Pinpoint the cell where the given text exists, returning its (X, Y) midpoint coordinate. 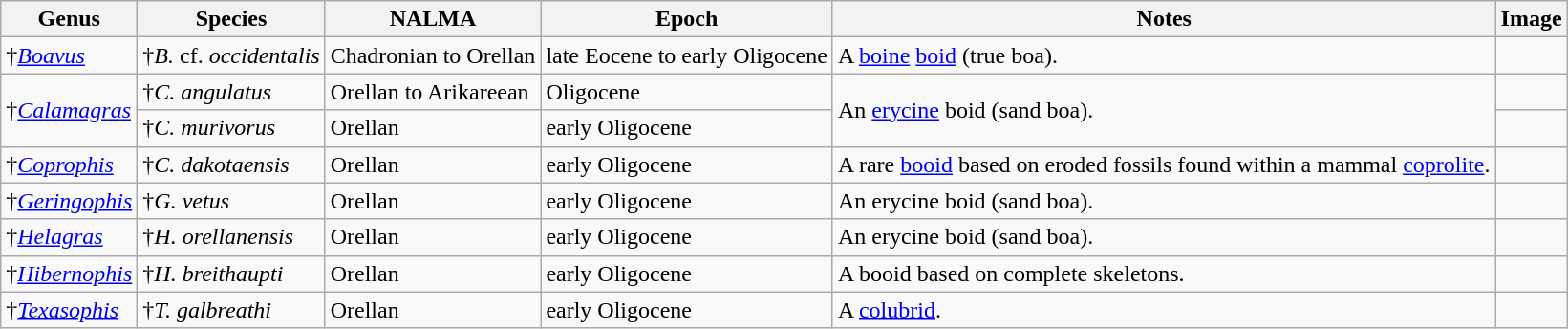
†Helagras (69, 237)
Chadronian to Orellan (433, 55)
†Geringophis (69, 201)
†H. breithaupti (231, 274)
A boine boid (true boa). (1164, 55)
A colubrid. (1164, 310)
†G. vetus (231, 201)
†C. dakotaensis (231, 164)
Oligocene (687, 92)
Genus (69, 19)
Orellan to Arikareean (433, 92)
Epoch (687, 19)
late Eocene to early Oligocene (687, 55)
A rare booid based on eroded fossils found within a mammal coprolite. (1164, 164)
†Texasophis (69, 310)
†T. galbreathi (231, 310)
†H. orellanensis (231, 237)
†B. cf. occidentalis (231, 55)
Species (231, 19)
Image (1531, 19)
†C. angulatus (231, 92)
A booid based on complete skeletons. (1164, 274)
Notes (1164, 19)
†Boavus (69, 55)
†C. murivorus (231, 128)
†Calamagras (69, 110)
†Hibernophis (69, 274)
NALMA (433, 19)
†Coprophis (69, 164)
